Capture the cell that displays the provided text and extract its (x, y) central coordinate. 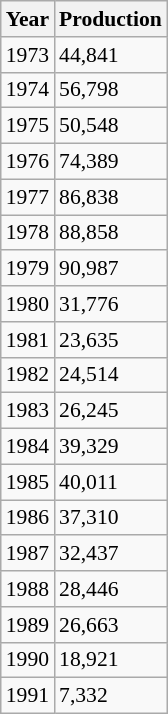
23,635 (110, 340)
7,332 (110, 696)
1985 (28, 482)
Year (28, 19)
1973 (28, 55)
1986 (28, 518)
1989 (28, 625)
50,548 (110, 126)
1978 (28, 233)
1981 (28, 340)
32,437 (110, 554)
39,329 (110, 447)
1987 (28, 554)
26,663 (110, 625)
1984 (28, 447)
18,921 (110, 660)
44,841 (110, 55)
24,514 (110, 375)
Production (110, 19)
86,838 (110, 197)
1988 (28, 589)
1975 (28, 126)
1974 (28, 90)
40,011 (110, 482)
31,776 (110, 304)
1990 (28, 660)
90,987 (110, 269)
26,245 (110, 411)
1976 (28, 162)
1983 (28, 411)
1982 (28, 375)
1979 (28, 269)
88,858 (110, 233)
37,310 (110, 518)
1980 (28, 304)
28,446 (110, 589)
1991 (28, 696)
74,389 (110, 162)
56,798 (110, 90)
1977 (28, 197)
